Determine the (x, y) coordinate at the center of the cell enclosing the given text.  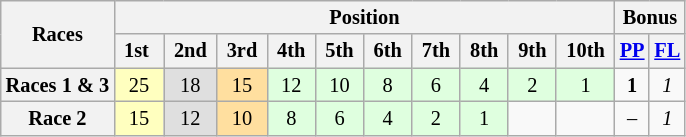
8th (484, 51)
3rd (242, 51)
4th (291, 51)
PP (632, 51)
18 (190, 85)
– (632, 118)
Bonus (650, 17)
Race 2 (58, 118)
Races 1 & 3 (58, 85)
25 (139, 85)
7th (436, 51)
2nd (190, 51)
6th (388, 51)
10th (585, 51)
1st (139, 51)
Position (364, 17)
FL (667, 51)
Races (58, 34)
9th (532, 51)
5th (339, 51)
